Identify which cell holds the provided text, then report its (x, y) central coordinate. 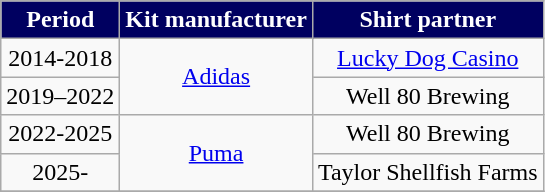
2022-2025 (60, 134)
Lucky Dog Casino (428, 58)
Taylor Shellfish Farms (428, 172)
2014-2018 (60, 58)
Puma (216, 153)
Kit manufacturer (216, 20)
2019–2022 (60, 96)
Period (60, 20)
Shirt partner (428, 20)
2025- (60, 172)
Adidas (216, 77)
